Identify which cell holds the provided text, then report its [x, y] central coordinate. 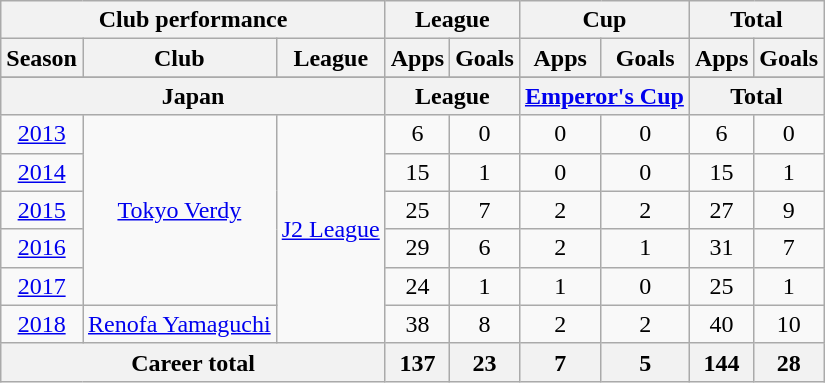
5 [645, 362]
28 [789, 362]
Season [42, 58]
2013 [42, 134]
2014 [42, 172]
40 [721, 324]
Career total [193, 362]
Club performance [193, 20]
2016 [42, 248]
31 [721, 248]
Club [179, 58]
J2 League [330, 229]
8 [485, 324]
23 [485, 362]
29 [417, 248]
9 [789, 210]
10 [789, 324]
Tokyo Verdy [179, 210]
144 [721, 362]
Japan [193, 96]
2018 [42, 324]
Cup [604, 20]
Renofa Yamaguchi [179, 324]
137 [417, 362]
27 [721, 210]
2017 [42, 286]
2015 [42, 210]
24 [417, 286]
Emperor's Cup [604, 96]
38 [417, 324]
